Return the (X, Y) coordinate for the center point of the cell that contains the specified text.  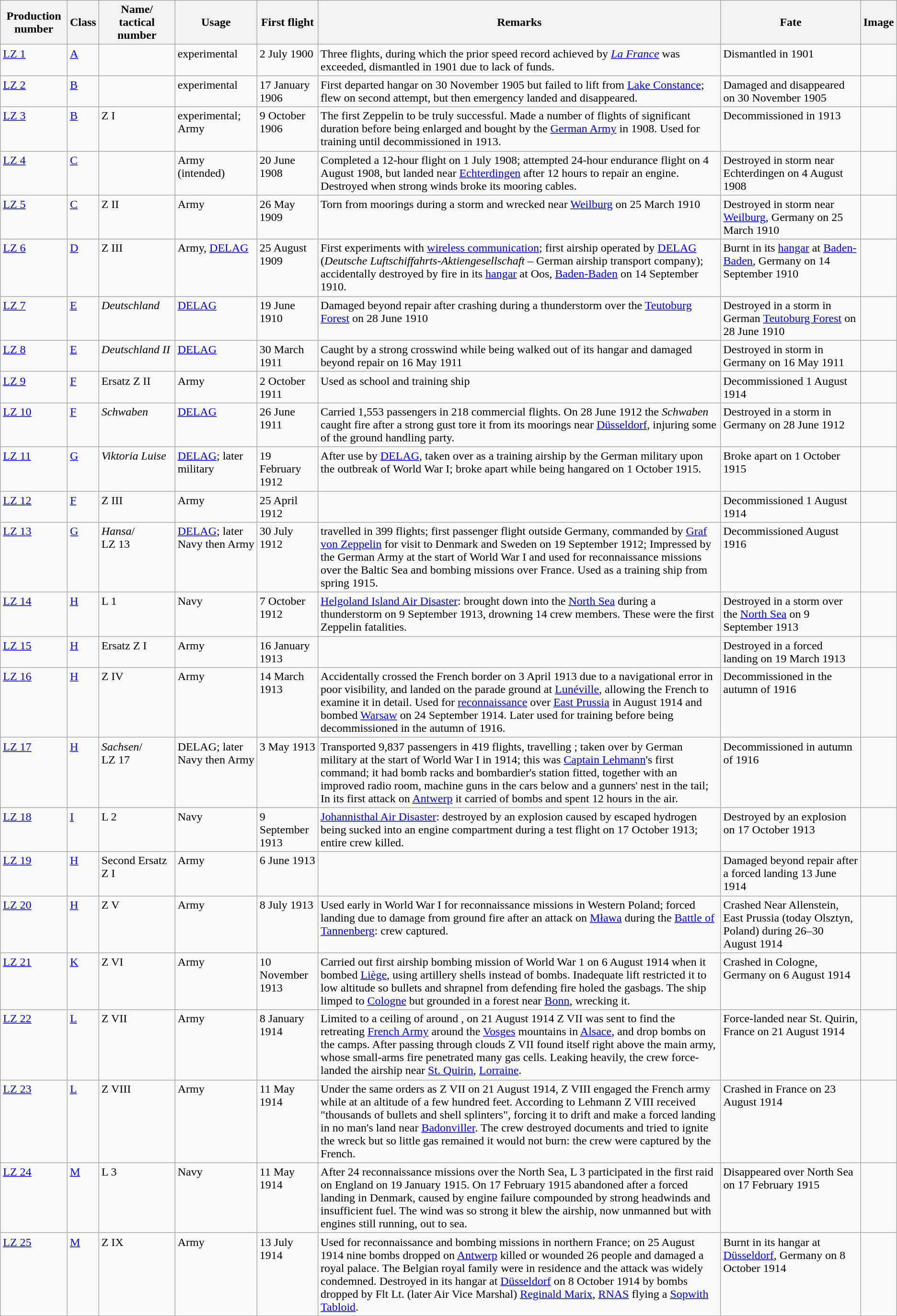
LZ 16 (34, 703)
Z IV (137, 703)
Decommissioned in 1913 (791, 129)
Crashed in France on 23 August 1914 (791, 1121)
Destroyed in a storm in Germany on 28 June 1912 (791, 425)
Destroyed in a forced landing on 19 March 1913 (791, 652)
LZ 6 (34, 267)
I (83, 830)
7 October 1912 (287, 614)
25 April 1912 (287, 506)
20 June 1908 (287, 173)
LZ 13 (34, 557)
Decommissioned August 1916 (791, 557)
Deutschland II (137, 356)
Class (83, 23)
14 March 1913 (287, 703)
Name/tactical number (137, 23)
Destroyed in storm in Germany on 16 May 1911 (791, 356)
LZ 24 (34, 1198)
Destroyed by an explosion on 17 October 1913 (791, 830)
Image (879, 23)
30 March 1911 (287, 356)
Disappeared over North Sea on 17 February 1915 (791, 1198)
Destroyed in a storm in German Teutoburg Forest on 28 June 1910 (791, 318)
LZ 22 (34, 1045)
experimental; Army (216, 129)
LZ 14 (34, 614)
LZ 20 (34, 924)
Destroyed in a storm over the North Sea on 9 September 1913 (791, 614)
9 October 1906 (287, 129)
Z VIII (137, 1121)
LZ 23 (34, 1121)
Broke apart on 1 October 1915 (791, 469)
LZ 9 (34, 387)
Z IX (137, 1274)
Ersatz Z I (137, 652)
Remarks (519, 23)
D (83, 267)
First flight (287, 23)
Crashed Near Allenstein, East Prussia (today Olsztyn, Poland) during 26–30 August 1914 (791, 924)
2 October 1911 (287, 387)
8 July 1913 (287, 924)
2 July 1900 (287, 60)
Crashed in Cologne, Germany on 6 August 1914 (791, 981)
Caught by a strong crosswind while being walked out of its hangar and damaged beyond repair on 16 May 1911 (519, 356)
LZ 12 (34, 506)
Deutschland (137, 318)
Dismantled in 1901 (791, 60)
LZ 5 (34, 217)
Production number (34, 23)
Decommissioned in the autumn of 1916 (791, 703)
LZ 7 (34, 318)
Sachsen/LZ 17 (137, 773)
A (83, 60)
16 January 1913 (287, 652)
LZ 8 (34, 356)
Army (intended) (216, 173)
LZ 3 (34, 129)
LZ 15 (34, 652)
30 July 1912 (287, 557)
DELAG; later military (216, 469)
26 May 1909 (287, 217)
Z VI (137, 981)
Force-landed near St. Quirin, France on 21 August 1914 (791, 1045)
19 February 1912 (287, 469)
Viktoria Luise (137, 469)
Decommissioned in autumn of 1916 (791, 773)
8 January 1914 (287, 1045)
LZ 4 (34, 173)
Damaged and disappeared on 30 November 1905 (791, 91)
25 August 1909 (287, 267)
Destroyed in storm near Echterdingen on 4 August 1908 (791, 173)
Army, DELAG (216, 267)
13 July 1914 (287, 1274)
10 November 1913 (287, 981)
LZ 19 (34, 874)
26 June 1911 (287, 425)
17 January 1906 (287, 91)
Usage (216, 23)
LZ 21 (34, 981)
LZ 1 (34, 60)
Three flights, during which the prior speed record achieved by La France was exceeded, dismantled in 1901 due to lack of funds. (519, 60)
Burnt in its hangar at Düsseldorf, Germany on 8 October 1914 (791, 1274)
Burnt in its hangar at Baden-Baden, Germany on 14 September 1910 (791, 267)
Z II (137, 217)
Destroyed in storm near Weilburg, Germany on 25 March 1910 (791, 217)
L 3 (137, 1198)
LZ 2 (34, 91)
Second Ersatz Z I (137, 874)
Damaged beyond repair after a forced landing 13 June 1914 (791, 874)
Damaged beyond repair after crashing during a thunderstorm over the Teutoburg Forest on 28 June 1910 (519, 318)
First departed hangar on 30 November 1905 but failed to lift from Lake Constance; flew on second attempt, but then emergency landed and disappeared. (519, 91)
Fate (791, 23)
LZ 18 (34, 830)
9 September 1913 (287, 830)
LZ 10 (34, 425)
Z VII (137, 1045)
3 May 1913 (287, 773)
6 June 1913 (287, 874)
LZ 17 (34, 773)
Ersatz Z II (137, 387)
Z I (137, 129)
K (83, 981)
L 2 (137, 830)
Z V (137, 924)
L 1 (137, 614)
LZ 25 (34, 1274)
19 June 1910 (287, 318)
Torn from moorings during a storm and wrecked near Weilburg on 25 March 1910 (519, 217)
Schwaben (137, 425)
Hansa/LZ 13 (137, 557)
Used as school and training ship (519, 387)
LZ 11 (34, 469)
